From the cell containing the given text, extract its center point as [x, y] coordinate. 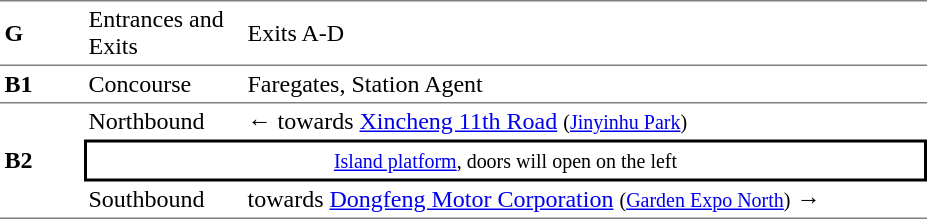
Island platform, doors will open on the left [506, 161]
Entrances and Exits [164, 33]
← towards Xincheng 11th Road (Jinyinhu Park) [585, 122]
Concourse [164, 85]
Faregates, Station Agent [585, 85]
G [42, 33]
Northbound [164, 122]
B1 [42, 85]
Exits A-D [585, 33]
